Capture the cell that displays the provided text and extract its (x, y) central coordinate. 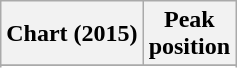
Peak position (189, 34)
Chart (2015) (72, 34)
